Scan for the cell matching the given text and deliver its [X, Y] coordinate at center. 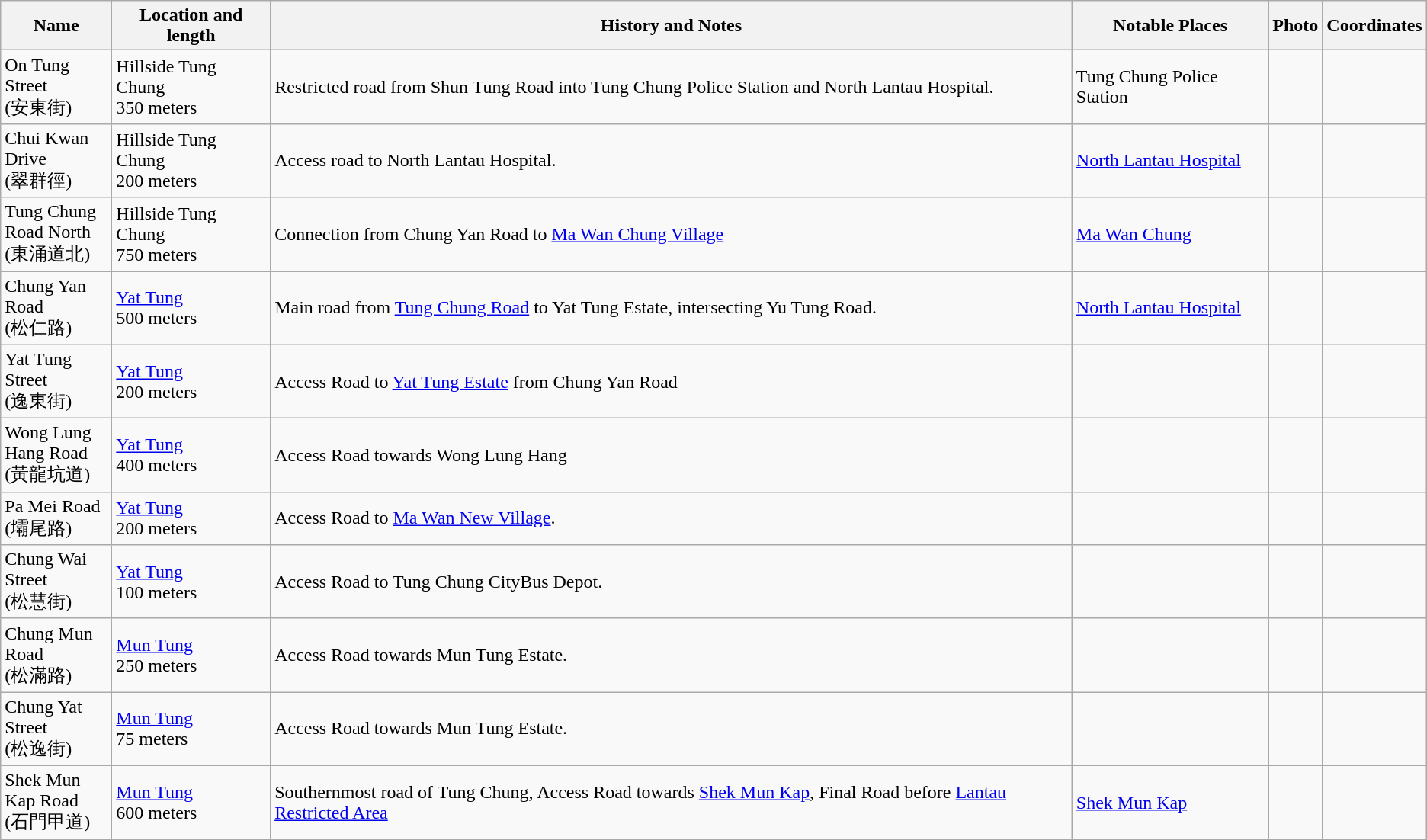
On Tung Street (安東街) [56, 87]
Notable Places [1169, 26]
Ma Wan Chung [1169, 235]
Yat Tung 500 meters [191, 308]
Pa Mei Road (壩尾路) [56, 518]
Yat Tung 100 meters [191, 582]
Tung Chung Police Station [1169, 87]
Shek Mun Kap [1169, 802]
Chui Kwan Drive (翠群徑) [56, 160]
Mun Tung 75 meters [191, 729]
Tung Chung Road North (東涌道北) [56, 235]
Yat Tung 400 meters [191, 456]
Hillside Tung Chung 350 meters [191, 87]
Access road to North Lantau Hospital. [672, 160]
Access Road to Tung Chung CityBus Depot. [672, 582]
Name [56, 26]
Wong Lung Hang Road (黃龍坑道) [56, 456]
Location and length [191, 26]
Shek Mun Kap Road (石門甲道) [56, 802]
Access Road to Yat Tung Estate from Chung Yan Road [672, 381]
Connection from Chung Yan Road to Ma Wan Chung Village [672, 235]
Access Road towards Wong Lung Hang [672, 456]
Photo [1296, 26]
Chung Wai Street (松慧街) [56, 582]
Restricted road from Shun Tung Road into Tung Chung Police Station and North Lantau Hospital. [672, 87]
Coordinates [1374, 26]
Mun Tung 250 meters [191, 656]
Access Road to Ma Wan New Village. [672, 518]
Chung Yan Road (松仁路) [56, 308]
Hillside Tung Chung 200 meters [191, 160]
Main road from Tung Chung Road to Yat Tung Estate, intersecting Yu Tung Road. [672, 308]
Southernmost road of Tung Chung, Access Road towards Shek Mun Kap, Final Road before Lantau Restricted Area [672, 802]
History and Notes [672, 26]
Chung Yat Street (松逸街) [56, 729]
Yat Tung Street (逸東街) [56, 381]
Mun Tung 600 meters [191, 802]
Hillside Tung Chung 750 meters [191, 235]
Chung Mun Road (松滿路) [56, 656]
